Identify which cell holds the provided text, then report its [x, y] central coordinate. 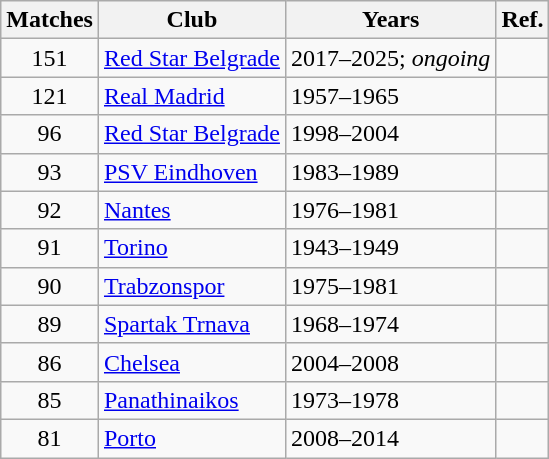
81 [50, 438]
2008–2014 [390, 438]
PSV Eindhoven [192, 172]
92 [50, 210]
2004–2008 [390, 362]
96 [50, 134]
86 [50, 362]
90 [50, 286]
Torino [192, 248]
1973–1978 [390, 400]
Chelsea [192, 362]
121 [50, 96]
Porto [192, 438]
89 [50, 324]
1998–2004 [390, 134]
Trabzonspor [192, 286]
Spartak Trnava [192, 324]
2017–2025; ongoing [390, 58]
Ref. [522, 20]
Nantes [192, 210]
Club [192, 20]
Panathinaikos [192, 400]
1943–1949 [390, 248]
1957–1965 [390, 96]
91 [50, 248]
151 [50, 58]
85 [50, 400]
1968–1974 [390, 324]
Real Madrid [192, 96]
1976–1981 [390, 210]
93 [50, 172]
Years [390, 20]
1975–1981 [390, 286]
Matches [50, 20]
1983–1989 [390, 172]
